From the cell containing the given text, extract its center point as (X, Y) coordinate. 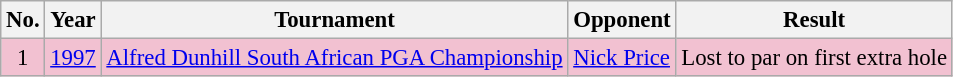
Tournament (334, 20)
1997 (73, 58)
Result (814, 20)
Alfred Dunhill South African PGA Championship (334, 58)
1 (23, 58)
Year (73, 20)
Nick Price (622, 58)
Lost to par on first extra hole (814, 58)
Opponent (622, 20)
No. (23, 20)
